Extract the (X, Y) coordinate from the center of the cell holding the provided text.  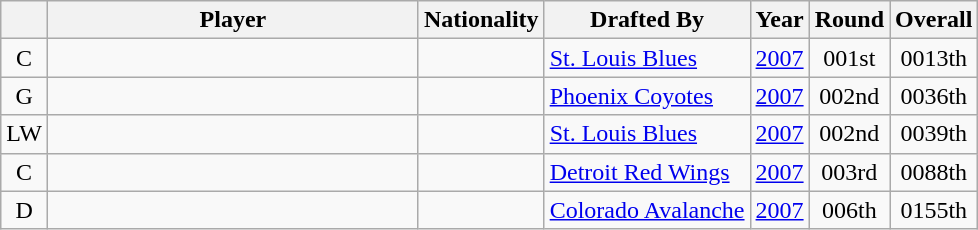
Round (849, 20)
Drafted By (647, 20)
0036th (934, 96)
LW (24, 134)
0039th (934, 134)
Colorado Avalanche (647, 210)
006th (849, 210)
Year (780, 20)
0013th (934, 58)
Phoenix Coyotes (647, 96)
001st (849, 58)
Nationality (481, 20)
Player (232, 20)
Overall (934, 20)
0155th (934, 210)
0088th (934, 172)
003rd (849, 172)
G (24, 96)
Detroit Red Wings (647, 172)
D (24, 210)
